For the text-containing cell, return its midpoint in [X, Y] coordinate format. 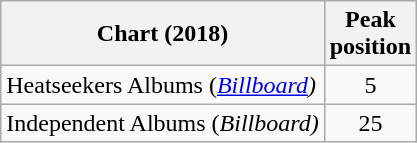
5 [370, 85]
Independent Albums (Billboard) [162, 123]
25 [370, 123]
Chart (2018) [162, 34]
Heatseekers Albums (Billboard) [162, 85]
Peakposition [370, 34]
